Return [x, y] of the center of cell containing provided text 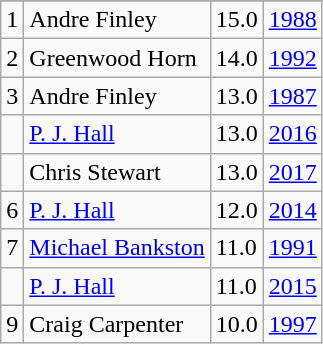
Chris Stewart [117, 172]
6 [12, 210]
15.0 [236, 20]
1997 [292, 324]
3 [12, 96]
2015 [292, 286]
10.0 [236, 324]
7 [12, 248]
Michael Bankston [117, 248]
9 [12, 324]
1988 [292, 20]
1992 [292, 58]
2016 [292, 134]
Craig Carpenter [117, 324]
1 [12, 20]
Greenwood Horn [117, 58]
2 [12, 58]
1987 [292, 96]
1991 [292, 248]
2014 [292, 210]
12.0 [236, 210]
14.0 [236, 58]
2017 [292, 172]
